Return (X, Y) of the center of cell containing provided text 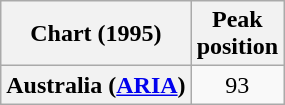
Peakposition (237, 34)
Australia (ARIA) (96, 85)
Chart (1995) (96, 34)
93 (237, 85)
